Return [x, y] of the center of cell containing provided text 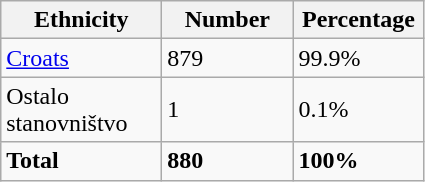
880 [228, 161]
Ethnicity [82, 20]
0.1% [358, 110]
879 [228, 58]
99.9% [358, 58]
Number [228, 20]
100% [358, 161]
Ostalo stanovništvo [82, 110]
Croats [82, 58]
Percentage [358, 20]
1 [228, 110]
Total [82, 161]
